Search for the cell housing the specified text and yield its [x, y] center coordinate. 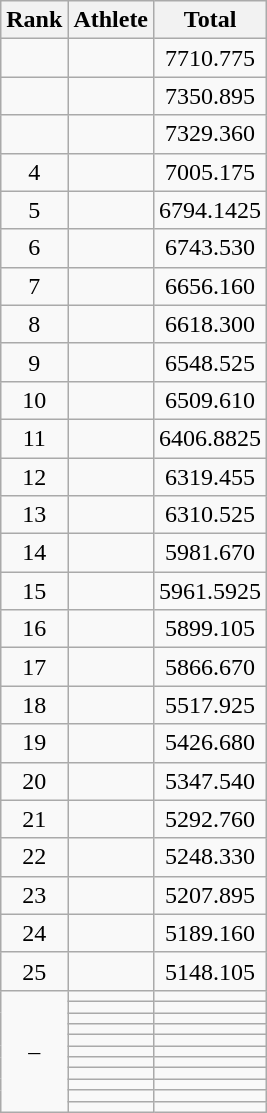
5292.760 [210, 819]
9 [34, 362]
5517.925 [210, 705]
12 [34, 477]
5189.160 [210, 933]
21 [34, 819]
5248.330 [210, 857]
25 [34, 971]
6548.525 [210, 362]
7350.895 [210, 96]
10 [34, 400]
4 [34, 172]
7710.775 [210, 58]
14 [34, 553]
5981.670 [210, 553]
17 [34, 667]
7005.175 [210, 172]
8 [34, 324]
16 [34, 629]
5961.5925 [210, 591]
6794.1425 [210, 210]
Rank [34, 20]
19 [34, 743]
6509.610 [210, 400]
5426.680 [210, 743]
7 [34, 286]
6618.300 [210, 324]
6 [34, 248]
6743.530 [210, 248]
24 [34, 933]
18 [34, 705]
5148.105 [210, 971]
6319.455 [210, 477]
6406.8825 [210, 438]
15 [34, 591]
7329.360 [210, 134]
22 [34, 857]
5207.895 [210, 895]
5866.670 [210, 667]
13 [34, 515]
– [34, 1051]
6310.525 [210, 515]
23 [34, 895]
5 [34, 210]
11 [34, 438]
5899.105 [210, 629]
6656.160 [210, 286]
Athlete [111, 20]
20 [34, 781]
5347.540 [210, 781]
Total [210, 20]
